Pinpoint the cell where the given text exists, returning its (X, Y) midpoint coordinate. 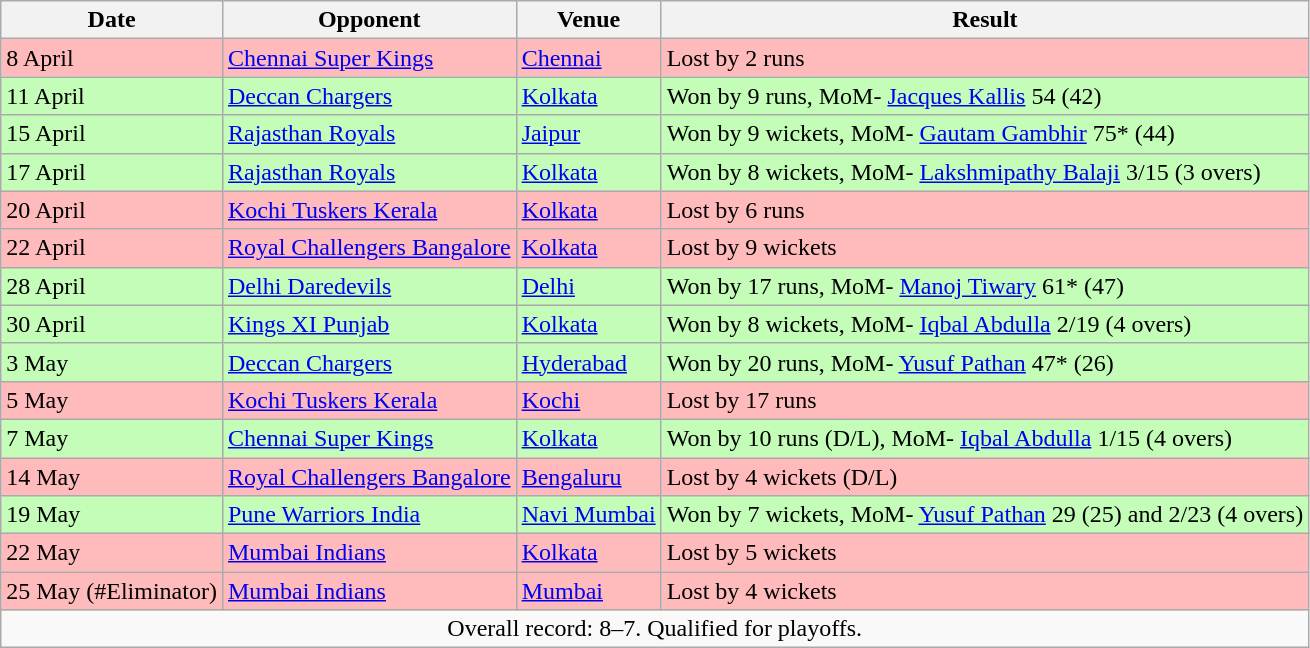
14 May (112, 477)
28 April (112, 286)
Won by 7 wickets, MoM- Yusuf Pathan 29 (25) and 2/23 (4 overs) (985, 515)
Lost by 17 runs (985, 400)
Lost by 4 wickets (D/L) (985, 477)
Venue (588, 20)
Result (985, 20)
Date (112, 20)
Won by 10 runs (D/L), MoM- Iqbal Abdulla 1/15 (4 overs) (985, 438)
Delhi Daredevils (369, 286)
Won by 8 wickets, MoM- Lakshmipathy Balaji 3/15 (3 overs) (985, 172)
17 April (112, 172)
22 April (112, 248)
Lost by 4 wickets (985, 591)
Kochi (588, 400)
Opponent (369, 20)
Overall record: 8–7. Qualified for playoffs. (655, 629)
Hyderabad (588, 362)
Won by 20 runs, MoM- Yusuf Pathan 47* (26) (985, 362)
Chennai (588, 58)
Lost by 5 wickets (985, 553)
Lost by 6 runs (985, 210)
19 May (112, 515)
25 May (#Eliminator) (112, 591)
3 May (112, 362)
Won by 9 runs, MoM- Jacques Kallis 54 (42) (985, 96)
5 May (112, 400)
Bengaluru (588, 477)
Delhi (588, 286)
Lost by 2 runs (985, 58)
30 April (112, 324)
Won by 8 wickets, MoM- Iqbal Abdulla 2/19 (4 overs) (985, 324)
Won by 17 runs, MoM- Manoj Tiwary 61* (47) (985, 286)
8 April (112, 58)
20 April (112, 210)
Jaipur (588, 134)
Navi Mumbai (588, 515)
11 April (112, 96)
22 May (112, 553)
Kings XI Punjab (369, 324)
Lost by 9 wickets (985, 248)
Mumbai (588, 591)
7 May (112, 438)
15 April (112, 134)
Won by 9 wickets, MoM- Gautam Gambhir 75* (44) (985, 134)
Pune Warriors India (369, 515)
